Detect which cell encompasses the target text, then output its (x, y) center coordinate. 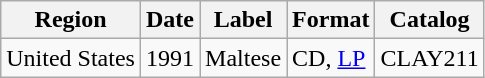
Date (170, 20)
Catalog (430, 20)
Format (331, 20)
CLAY211 (430, 58)
United States (71, 58)
1991 (170, 58)
Label (244, 20)
Region (71, 20)
Maltese (244, 58)
CD, LP (331, 58)
